Find where the given text appears and provide that cell's center as [X, Y] coordinate. 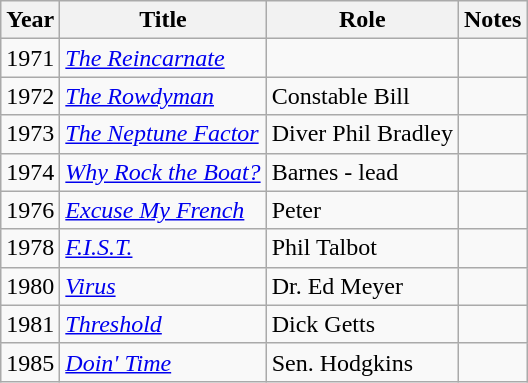
1971 [30, 58]
Constable Bill [362, 96]
The Rowdyman [163, 96]
Role [362, 20]
Dick Getts [362, 324]
Threshold [163, 324]
1972 [30, 96]
Title [163, 20]
Why Rock the Boat? [163, 172]
Sen. Hodgkins [362, 362]
Notes [493, 20]
1978 [30, 248]
The Reincarnate [163, 58]
Diver Phil Bradley [362, 134]
Year [30, 20]
1976 [30, 210]
Virus [163, 286]
Phil Talbot [362, 248]
1980 [30, 286]
1981 [30, 324]
1974 [30, 172]
Barnes - lead [362, 172]
Excuse My French [163, 210]
Peter [362, 210]
1973 [30, 134]
Dr. Ed Meyer [362, 286]
The Neptune Factor [163, 134]
Doin' Time [163, 362]
1985 [30, 362]
F.I.S.T. [163, 248]
